Provide the [x, y] coordinate of the cell's center where the given text is located.  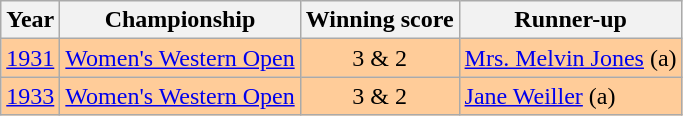
Runner-up [570, 20]
1931 [30, 58]
1933 [30, 96]
Mrs. Melvin Jones (a) [570, 58]
Jane Weiller (a) [570, 96]
Championship [180, 20]
Winning score [380, 20]
Year [30, 20]
